Extract the (X, Y) coordinate from the center of the cell holding the provided text.  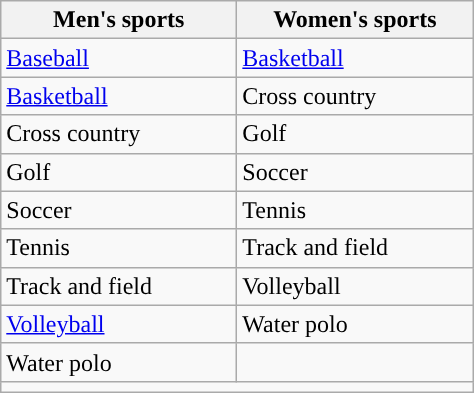
Women's sports (355, 20)
Baseball (119, 58)
Men's sports (119, 20)
